Return [x, y] of the center of cell containing provided text 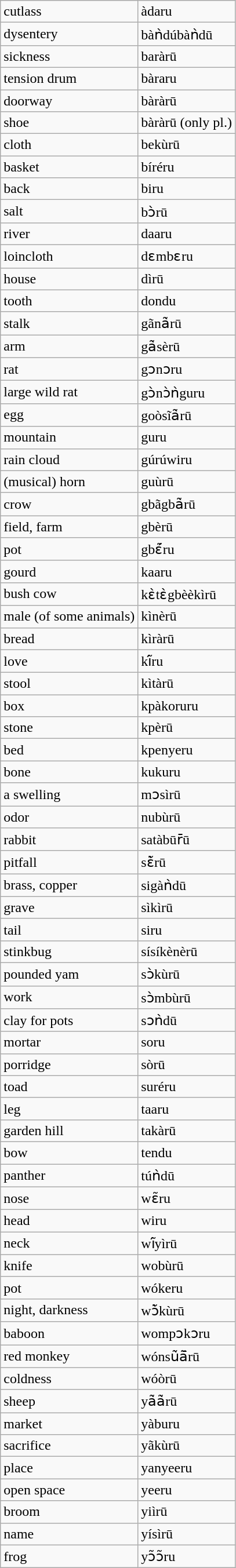
tendu [187, 1153]
box [70, 706]
sɔ̀mbùrū [187, 997]
biru [187, 189]
siru [187, 929]
kpenyeru [187, 750]
kaaru [187, 571]
clay for pots [70, 1020]
shoe [70, 123]
pitfall [70, 862]
takàrū [187, 1131]
wɛ̃ru [187, 1198]
yàburu [187, 1424]
gɔ̀nɔ̀ǹguru [187, 392]
bàràrū (only pl.) [187, 123]
toad [70, 1086]
brass, copper [70, 885]
kĩ́ru [187, 661]
soru [187, 1042]
dondu [187, 301]
nose [70, 1198]
salt [70, 212]
wókeru [187, 1288]
sìkìrū [187, 907]
large wild rat [70, 392]
bíréru [187, 167]
túǹdū [187, 1175]
crow [70, 504]
wĩ́yìrū [187, 1244]
grave [70, 907]
tail [70, 929]
stone [70, 728]
sɛ̃̀rū [187, 862]
dìrū [187, 279]
bone [70, 772]
stool [70, 684]
yiìrū [187, 1512]
satàbūr̄ū [187, 840]
àdaru [187, 12]
basket [70, 167]
back [70, 189]
wónsũ̀ã̄rū [187, 1356]
gɔnɔru [187, 369]
gúrúwiru [187, 460]
yãkùrū [187, 1446]
baràrū [187, 56]
porridge [70, 1064]
suréru [187, 1086]
daaru [187, 234]
mortar [70, 1042]
head [70, 1221]
place [70, 1468]
kìnèrū [187, 617]
love [70, 661]
yanyeeru [187, 1468]
rain cloud [70, 460]
wobùrū [187, 1266]
coldness [70, 1379]
gãnã̀rū [187, 323]
gbãgbã̀rū [187, 504]
kukuru [187, 772]
bed [70, 750]
nubùrū [187, 816]
loincloth [70, 256]
field, farm [70, 527]
mɔsìrū [187, 794]
cloth [70, 145]
red monkey [70, 1356]
wompɔkɔru [187, 1333]
market [70, 1424]
sacrifice [70, 1446]
kpàkoruru [187, 706]
mountain [70, 437]
gã̀sèrū [187, 347]
rat [70, 369]
bàǹdúbàǹdū [187, 34]
bread [70, 639]
broom [70, 1512]
yɔ̃ɔ̃ru [187, 1556]
yísìrū [187, 1534]
bàraru [187, 78]
(musical) horn [70, 482]
sɔǹdū [187, 1020]
yã̀ã̀rū [187, 1401]
leg [70, 1108]
sɔ̀kùrū [187, 974]
bow [70, 1153]
sigàǹdū [187, 885]
sòrū [187, 1064]
bush cow [70, 594]
guùrū [187, 482]
dysentery [70, 34]
knife [70, 1266]
sísíkènèrū [187, 951]
sheep [70, 1401]
house [70, 279]
stinkbug [70, 951]
pounded yam [70, 974]
egg [70, 415]
kìtàrū [187, 684]
bekùrū [187, 145]
frog [70, 1556]
open space [70, 1490]
bàràrū [187, 100]
kpèrū [187, 728]
work [70, 997]
rabbit [70, 840]
kɛ̀tɛ̀gbèèkìrū [187, 594]
tooth [70, 301]
wiru [187, 1221]
bɔ̀rū [187, 212]
panther [70, 1175]
yeeru [187, 1490]
gourd [70, 571]
garden hill [70, 1131]
doorway [70, 100]
night, darkness [70, 1310]
neck [70, 1244]
odor [70, 816]
a swelling [70, 794]
tension drum [70, 78]
name [70, 1534]
baboon [70, 1333]
stalk [70, 323]
river [70, 234]
taaru [187, 1108]
guru [187, 437]
wóòrū [187, 1379]
gbɛ̃́ru [187, 549]
arm [70, 347]
sickness [70, 56]
cutlass [70, 12]
dɛmbɛru [187, 256]
goòsĩã̀rū [187, 415]
male (of some animals) [70, 617]
wɔ̃̀kùrū [187, 1310]
kìràrū [187, 639]
gbèrū [187, 527]
